Extract the [X, Y] coordinate from the center of the cell holding the provided text.  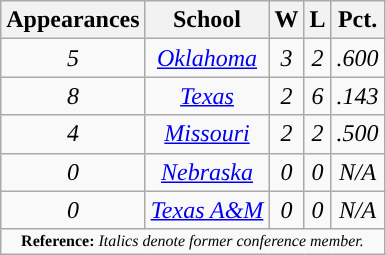
3 [286, 58]
Nebraska [207, 172]
5 [73, 58]
School [207, 20]
Oklahoma [207, 58]
8 [73, 96]
Texas [207, 96]
6 [318, 96]
.500 [358, 134]
4 [73, 134]
Reference: Italics denote former conference member. [192, 241]
.600 [358, 58]
.143 [358, 96]
Appearances [73, 20]
Pct. [358, 20]
W [286, 20]
L [318, 20]
Texas A&M [207, 210]
Missouri [207, 134]
